Extract the (x, y) coordinate from the center of the cell holding the provided text.  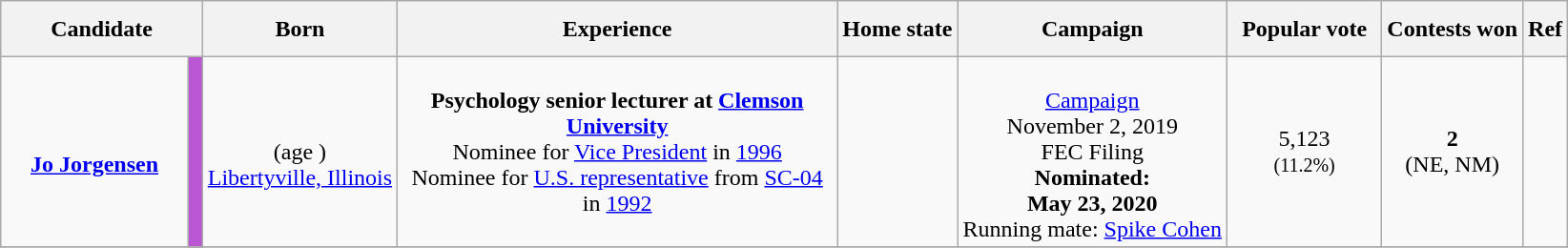
Popular vote (1304, 29)
Experience (618, 29)
Campaign (1092, 29)
Jo Jorgensen (94, 152)
(age )Libertyville, Illinois (299, 152)
2(NE, NM) (1453, 152)
Psychology senior lecturer at Clemson UniversityNominee for Vice President in 1996Nominee for U.S. representative from SC-04 in 1992 (618, 152)
Ref (1545, 29)
Contests won (1453, 29)
Home state (897, 29)
CampaignNovember 2, 2019FEC Filing Nominated:May 23, 2020Running mate: Spike Cohen (1092, 152)
5,123(11.2%) (1304, 152)
Born (299, 29)
Candidate (102, 29)
